Extract the (X, Y) coordinate from the center of the cell holding the provided text.  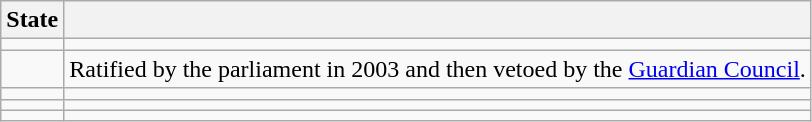
State (32, 20)
Ratified by the parliament in 2003 and then vetoed by the Guardian Council. (438, 69)
